Identify which cell holds the provided text, then report its (X, Y) central coordinate. 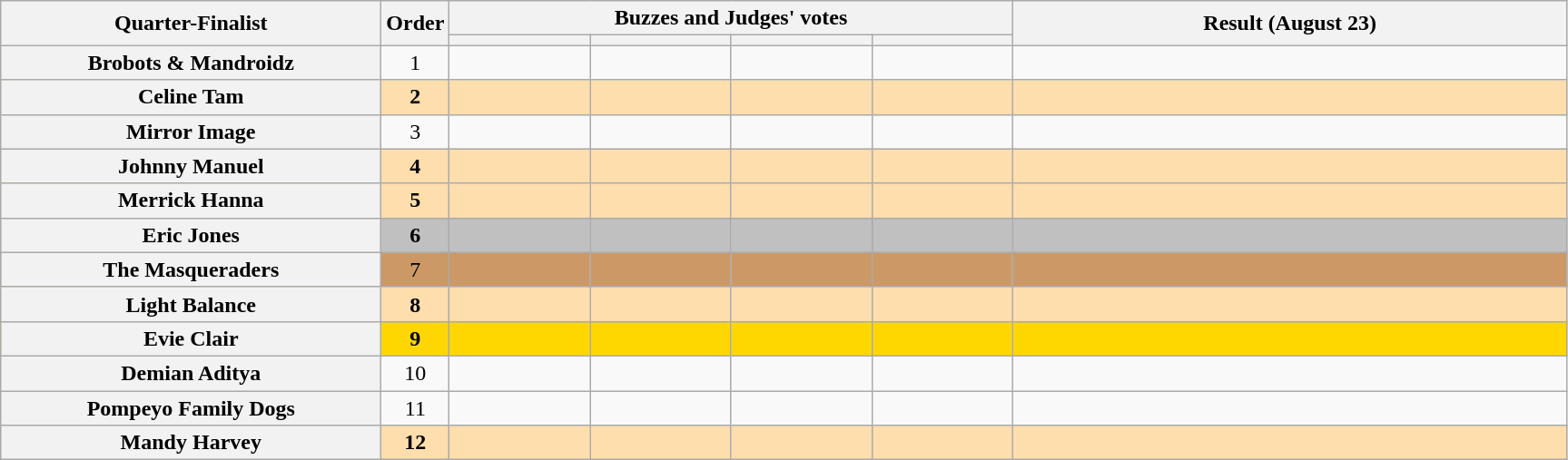
Brobots & Mandroidz (191, 63)
Demian Aditya (191, 373)
Mirror Image (191, 132)
Johnny Manuel (191, 166)
Mandy Harvey (191, 443)
Pompeyo Family Dogs (191, 407)
8 (416, 304)
Result (August 23) (1289, 24)
11 (416, 407)
1 (416, 63)
Order (416, 24)
12 (416, 443)
Buzzes and Judges' votes (731, 18)
Quarter-Finalist (191, 24)
2 (416, 97)
5 (416, 201)
6 (416, 235)
Celine Tam (191, 97)
10 (416, 373)
7 (416, 269)
9 (416, 338)
The Masqueraders (191, 269)
Eric Jones (191, 235)
Light Balance (191, 304)
Evie Clair (191, 338)
Merrick Hanna (191, 201)
3 (416, 132)
4 (416, 166)
